Capture the cell that displays the provided text and extract its (X, Y) central coordinate. 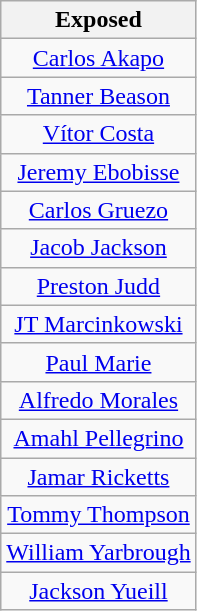
Tanner Beason (98, 96)
Carlos Akapo (98, 58)
Jacob Jackson (98, 248)
Vítor Costa (98, 134)
Tommy Thompson (98, 515)
Paul Marie (98, 362)
William Yarbrough (98, 553)
Preston Judd (98, 286)
Alfredo Morales (98, 400)
Jeremy Ebobisse (98, 172)
Jackson Yueill (98, 591)
Amahl Pellegrino (98, 438)
Exposed (98, 20)
Jamar Ricketts (98, 477)
Carlos Gruezo (98, 210)
JT Marcinkowski (98, 324)
